Return the (x, y) coordinate for the center point of the cell that contains the specified text.  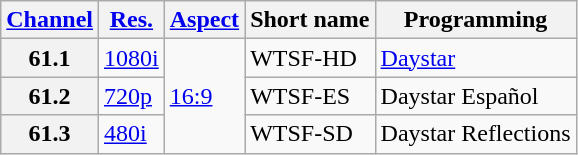
16:9 (204, 96)
1080i (132, 58)
61.2 (50, 96)
61.3 (50, 134)
Channel (50, 20)
Daystar Español (476, 96)
480i (132, 134)
Res. (132, 20)
WTSF-ES (310, 96)
WTSF-HD (310, 58)
Short name (310, 20)
720p (132, 96)
61.1 (50, 58)
WTSF-SD (310, 134)
Aspect (204, 20)
Daystar Reflections (476, 134)
Programming (476, 20)
Daystar (476, 58)
